Return [X, Y] of the center of cell containing provided text 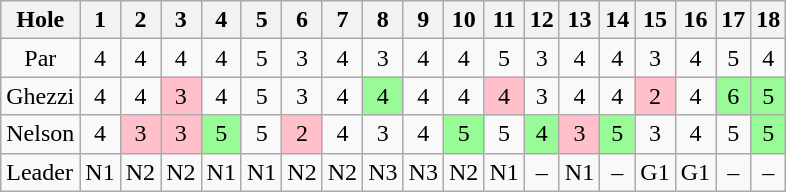
12 [542, 20]
Hole [40, 20]
14 [618, 20]
9 [423, 20]
15 [655, 20]
Leader [40, 172]
10 [463, 20]
1 [100, 20]
Ghezzi [40, 96]
17 [734, 20]
11 [504, 20]
16 [695, 20]
Par [40, 58]
18 [768, 20]
Nelson [40, 134]
7 [342, 20]
8 [383, 20]
13 [579, 20]
